Capture the cell that displays the provided text and extract its [x, y] central coordinate. 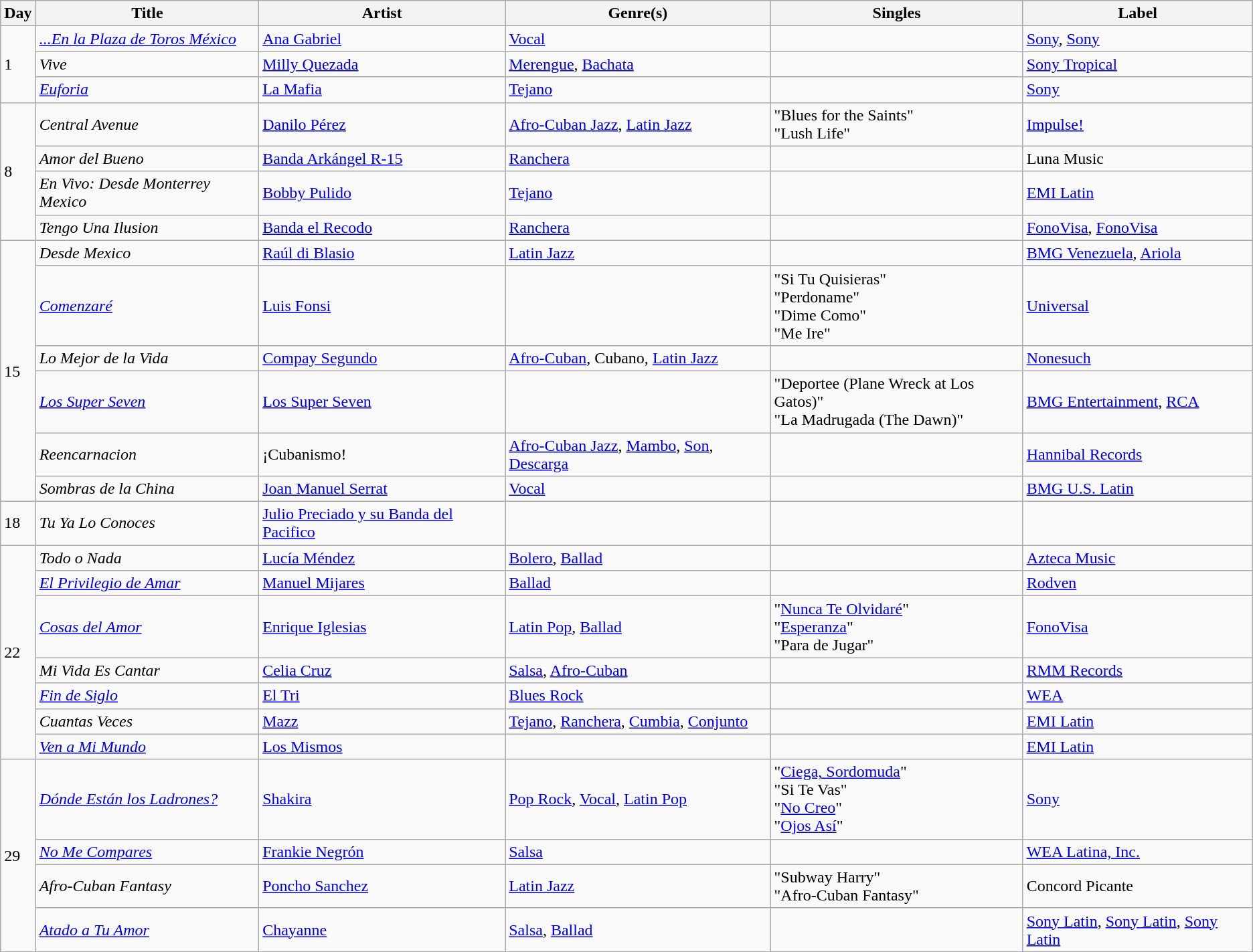
BMG U.S. Latin [1138, 489]
Cosas del Amor [147, 627]
Danilo Pérez [382, 124]
Universal [1138, 305]
Blues Rock [638, 696]
Atado a Tu Amor [147, 930]
Comenzaré [147, 305]
Dónde Están los Ladrones? [147, 799]
Vive [147, 64]
Singles [897, 13]
Enrique Iglesias [382, 627]
Tu Ya Lo Conoces [147, 523]
WEA Latina, Inc. [1138, 852]
Manuel Mijares [382, 583]
Joan Manuel Serrat [382, 489]
La Mafia [382, 90]
Euforia [147, 90]
FonoVisa [1138, 627]
Label [1138, 13]
FonoVisa, FonoVisa [1138, 227]
Compay Segundo [382, 358]
"Subway Harry""Afro-Cuban Fantasy" [897, 886]
Bobby Pulido [382, 193]
Sombras de la China [147, 489]
Genre(s) [638, 13]
El Privilegio de Amar [147, 583]
Bolero, Ballad [638, 558]
Frankie Negrón [382, 852]
Banda el Recodo [382, 227]
Artist [382, 13]
Sony Tropical [1138, 64]
Ballad [638, 583]
Lo Mejor de la Vida [147, 358]
RMM Records [1138, 670]
22 [18, 652]
No Me Compares [147, 852]
¡Cubanismo! [382, 454]
"Deportee (Plane Wreck at Los Gatos)""La Madrugada (The Dawn)" [897, 401]
Salsa, Afro-Cuban [638, 670]
Afro-Cuban Jazz, Latin Jazz [638, 124]
Afro-Cuban Fantasy [147, 886]
Concord Picante [1138, 886]
BMG Entertainment, RCA [1138, 401]
...En la Plaza de Toros México [147, 39]
Los Mismos [382, 747]
Shakira [382, 799]
Sony, Sony [1138, 39]
Salsa [638, 852]
Banda Arkángel R-15 [382, 159]
Afro-Cuban, Cubano, Latin Jazz [638, 358]
Lucía Méndez [382, 558]
"Blues for the Saints""Lush Life" [897, 124]
Desde Mexico [147, 253]
Poncho Sanchez [382, 886]
Latin Pop, Ballad [638, 627]
Sony Latin, Sony Latin, Sony Latin [1138, 930]
Nonesuch [1138, 358]
"Nunca Te Olvidaré""Esperanza""Para de Jugar" [897, 627]
1 [18, 64]
18 [18, 523]
Hannibal Records [1138, 454]
Merengue, Bachata [638, 64]
15 [18, 371]
Chayanne [382, 930]
Impulse! [1138, 124]
Azteca Music [1138, 558]
Afro-Cuban Jazz, Mambo, Son, Descarga [638, 454]
BMG Venezuela, Ariola [1138, 253]
Mi Vida Es Cantar [147, 670]
Day [18, 13]
Cuantas Veces [147, 721]
8 [18, 171]
Rodven [1138, 583]
Mazz [382, 721]
El Tri [382, 696]
"Si Tu Quisieras""Perdoname""Dime Como""Me Ire" [897, 305]
Tejano, Ranchera, Cumbia, Conjunto [638, 721]
Pop Rock, Vocal, Latin Pop [638, 799]
Raúl di Blasio [382, 253]
Salsa, Ballad [638, 930]
"Ciega, Sordomuda""Si Te Vas""No Creo""Ojos Así" [897, 799]
Fin de Siglo [147, 696]
Tengo Una Ilusion [147, 227]
Celia Cruz [382, 670]
Ana Gabriel [382, 39]
Luis Fonsi [382, 305]
Luna Music [1138, 159]
Ven a Mi Mundo [147, 747]
Amor del Bueno [147, 159]
Milly Quezada [382, 64]
Julio Preciado y su Banda del Pacifico [382, 523]
Central Avenue [147, 124]
29 [18, 855]
Reencarnacion [147, 454]
En Vivo: Desde Monterrey Mexico [147, 193]
WEA [1138, 696]
Todo o Nada [147, 558]
Title [147, 13]
